Locate the cell with the specified text and output its (x, y) center coordinate. 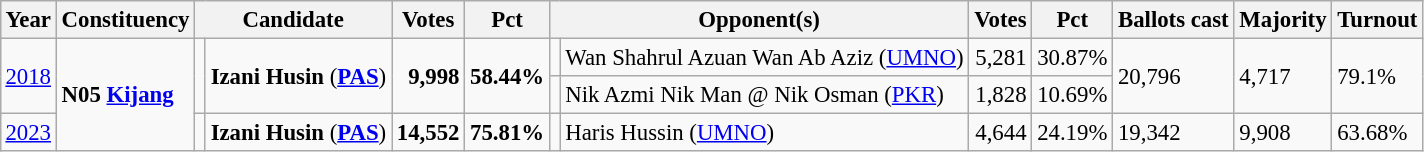
14,552 (428, 133)
2018 (28, 76)
24.19% (1072, 133)
5,281 (1000, 57)
4,644 (1000, 133)
Candidate (294, 20)
9,908 (1283, 133)
Haris Hussin (UMNO) (764, 133)
Year (28, 20)
79.1% (1378, 76)
Majority (1283, 20)
Turnout (1378, 20)
19,342 (1174, 133)
58.44% (508, 76)
9,998 (428, 76)
Constituency (125, 20)
10.69% (1072, 95)
Wan Shahrul Azuan Wan Ab Aziz (UMNO) (764, 57)
4,717 (1283, 76)
20,796 (1174, 76)
75.81% (508, 133)
Nik Azmi Nik Man @ Nik Osman (PKR) (764, 95)
30.87% (1072, 57)
1,828 (1000, 95)
63.68% (1378, 133)
N05 Kijang (125, 94)
Opponent(s) (759, 20)
Ballots cast (1174, 20)
2023 (28, 133)
